Return [x, y] of the center of cell containing provided text 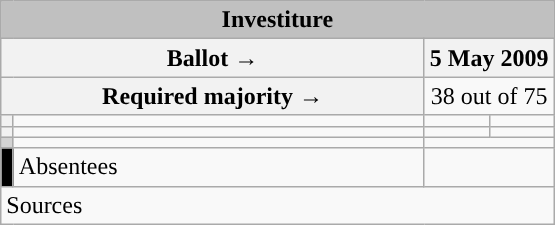
Sources [278, 205]
5 May 2009 [489, 58]
Investiture [278, 20]
38 out of 75 [489, 96]
Absentees [218, 167]
Required majority → [213, 96]
Ballot → [213, 58]
